Capture the cell that displays the provided text and extract its (x, y) central coordinate. 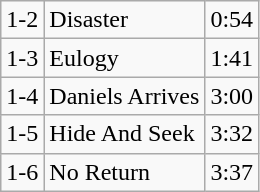
3:37 (232, 172)
0:54 (232, 20)
1-4 (22, 96)
Eulogy (124, 58)
1-5 (22, 134)
Disaster (124, 20)
3:32 (232, 134)
Daniels Arrives (124, 96)
1-3 (22, 58)
1-2 (22, 20)
1-6 (22, 172)
3:00 (232, 96)
1:41 (232, 58)
Hide And Seek (124, 134)
No Return (124, 172)
